Search for the cell housing the specified text and yield its (x, y) center coordinate. 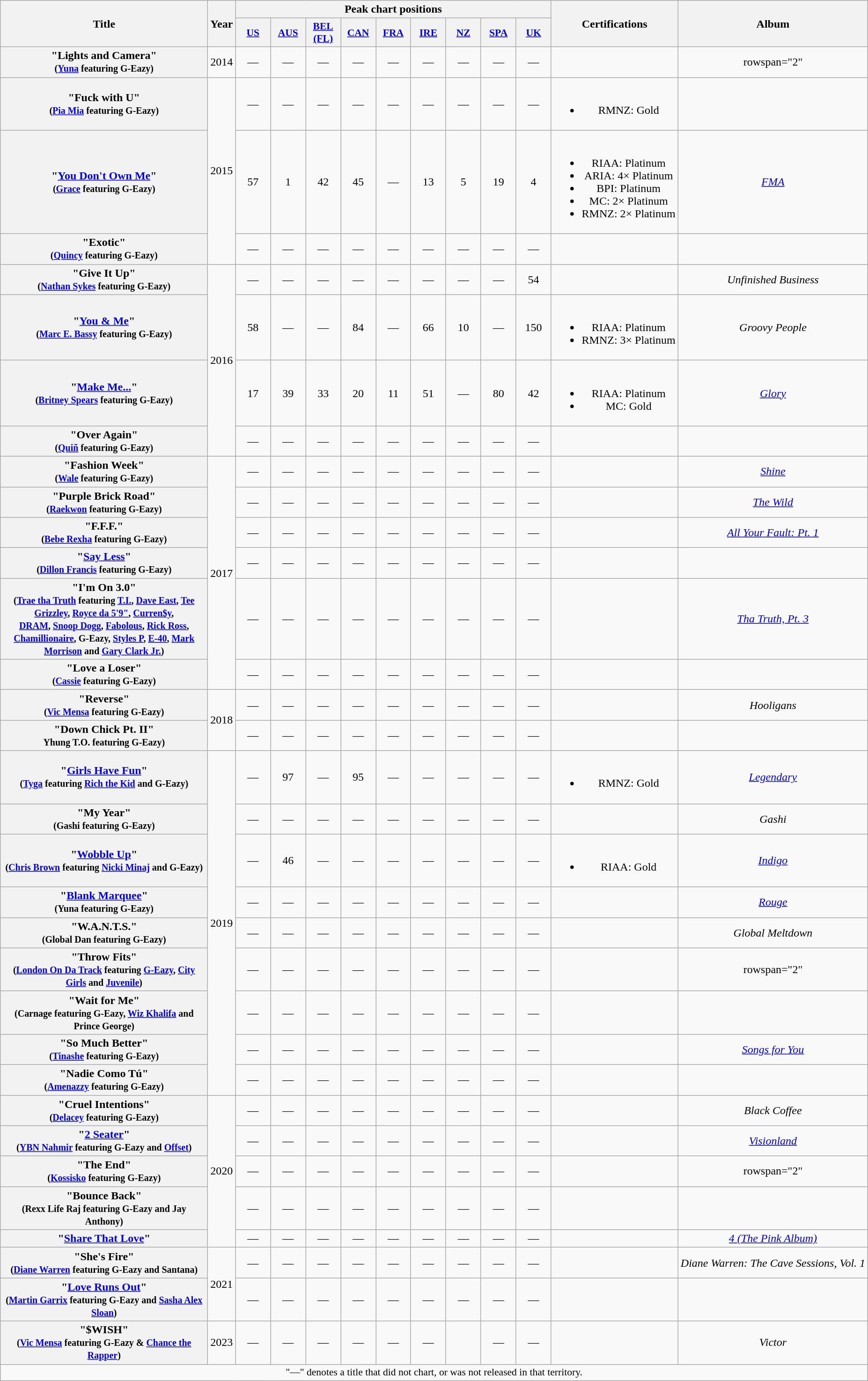
Certifications (614, 23)
Visionland (772, 1141)
Songs for You (772, 1049)
"You Don't Own Me"(Grace featuring G-Eazy) (104, 182)
"Say Less"(Dillon Francis featuring G-Eazy) (104, 563)
NZ (463, 33)
Album (772, 23)
US (253, 33)
2021 (222, 1284)
2019 (222, 923)
"The End"(Kossisko featuring G-Eazy) (104, 1172)
Unfinished Business (772, 279)
"Make Me..."(Britney Spears featuring G-Eazy) (104, 393)
FMA (772, 182)
"Love a Loser"(Cassie featuring G-Eazy) (104, 674)
"Throw Fits"(London On Da Track featuring G-Eazy, City Girls and Juvenile) (104, 969)
1 (288, 182)
Glory (772, 393)
Rouge (772, 902)
Diane Warren: The Cave Sessions, Vol. 1 (772, 1263)
2015 (222, 170)
95 (359, 777)
10 (463, 327)
20 (359, 393)
"You & Me"(Marc E. Bassy featuring G-Eazy) (104, 327)
97 (288, 777)
66 (428, 327)
2017 (222, 573)
"Nadie Como Tú"(Amenazzy featuring G-Eazy) (104, 1080)
4 (The Pink Album) (772, 1239)
RIAA: PlatinumARIA: 4× PlatinumBPI: PlatinumMC: 2× PlatinumRMNZ: 2× Platinum (614, 182)
33 (323, 393)
FRA (393, 33)
"So Much Better"(Tinashe featuring G-Eazy) (104, 1049)
45 (359, 182)
"Cruel Intentions"(Delacey featuring G-Eazy) (104, 1110)
IRE (428, 33)
2018 (222, 720)
11 (393, 393)
2023 (222, 1343)
"Fashion Week"(Wale featuring G-Eazy) (104, 471)
"Wait for Me"(Carnage featuring G-Eazy, Wiz Khalifa and Prince George) (104, 1012)
80 (498, 393)
Title (104, 23)
17 (253, 393)
Global Meltdown (772, 933)
"Reverse"(Vic Mensa featuring G-Eazy) (104, 705)
Shine (772, 471)
Peak chart positions (393, 9)
The Wild (772, 502)
54 (534, 279)
13 (428, 182)
19 (498, 182)
"Purple Brick Road"(Raekwon featuring G-Eazy) (104, 502)
2020 (222, 1171)
"$WISH"(Vic Mensa featuring G-Eazy & Chance the Rapper) (104, 1343)
UK (534, 33)
"F.F.F."(Bebe Rexha featuring G-Eazy) (104, 533)
All Your Fault: Pt. 1 (772, 533)
39 (288, 393)
AUS (288, 33)
Legendary (772, 777)
"W.A.N.T.S."(Global Dan featuring G-Eazy) (104, 933)
46 (288, 861)
CAN (359, 33)
"Exotic"(Quincy featuring G-Eazy) (104, 249)
SPA (498, 33)
150 (534, 327)
Black Coffee (772, 1110)
Year (222, 23)
Gashi (772, 819)
"Love Runs Out"(Martin Garrix featuring G-Eazy and Sasha Alex Sloan) (104, 1300)
Victor (772, 1343)
5 (463, 182)
"Fuck with U"(Pia Mia featuring G-Eazy) (104, 104)
"Blank Marquee"(Yuna featuring G-Eazy) (104, 902)
"Lights and Camera"(Yuna featuring G-Eazy) (104, 62)
Hooligans (772, 705)
Tha Truth, Pt. 3 (772, 619)
2016 (222, 360)
Indigo (772, 861)
"Over Again"(Quiñ featuring G-Eazy) (104, 441)
"Bounce Back"(Rexx Life Raj featuring G-Eazy and Jay Anthony) (104, 1208)
"Wobble Up"(Chris Brown featuring Nicki Minaj and G-Eazy) (104, 861)
84 (359, 327)
RIAA: PlatinumMC: Gold (614, 393)
"2 Seater"(YBN Nahmir featuring G-Eazy and Offset) (104, 1141)
51 (428, 393)
RIAA: PlatinumRMNZ: 3× Platinum (614, 327)
"She's Fire"(Diane Warren featuring G-Eazy and Santana) (104, 1263)
"Down Chick Pt. II"Yhung T.O. featuring G-Eazy) (104, 735)
"Give It Up"(Nathan Sykes featuring G-Eazy) (104, 279)
"My Year"(Gashi featuring G-Eazy) (104, 819)
4 (534, 182)
2014 (222, 62)
BEL(FL) (323, 33)
Groovy People (772, 327)
"Girls Have Fun"(Tyga featuring Rich the Kid and G-Eazy) (104, 777)
58 (253, 327)
57 (253, 182)
"Share That Love" (104, 1239)
RIAA: Gold (614, 861)
"—" denotes a title that did not chart, or was not released in that territory. (434, 1373)
